Scan for the cell matching the given text and deliver its [X, Y] coordinate at center. 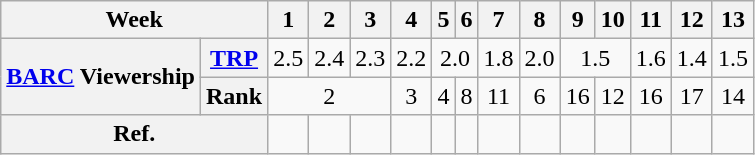
BARC Viewership [101, 77]
2.3 [370, 58]
9 [578, 20]
2.2 [412, 58]
1.4 [692, 58]
1 [288, 20]
2.5 [288, 58]
TRP [234, 58]
Ref. [134, 134]
7 [498, 20]
10 [612, 20]
Rank [234, 96]
1.8 [498, 58]
14 [732, 96]
1.6 [650, 58]
17 [692, 96]
13 [732, 20]
5 [444, 20]
2.4 [330, 58]
Week [134, 20]
